Provide the (X, Y) coordinate of the cell's center where the given text is located.  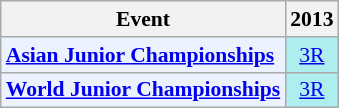
2013 (312, 19)
Event (143, 19)
World Junior Championships (143, 90)
Asian Junior Championships (143, 55)
